Output the [X, Y] coordinate of the center of the cell containing the given text.  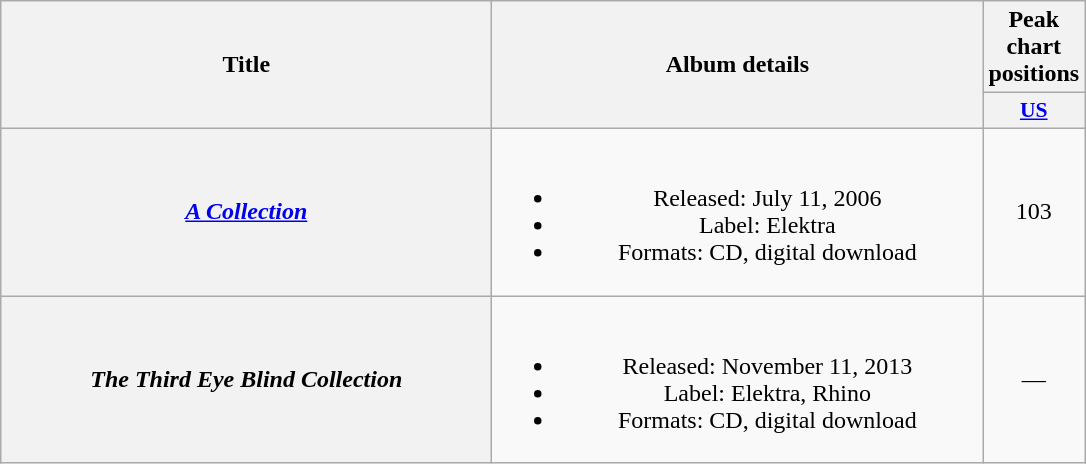
Released: November 11, 2013Label: Elektra, RhinoFormats: CD, digital download [738, 380]
— [1034, 380]
A Collection [246, 212]
Released: July 11, 2006Label: ElektraFormats: CD, digital download [738, 212]
Album details [738, 65]
Title [246, 65]
Peakchartpositions [1034, 47]
The Third Eye Blind Collection [246, 380]
103 [1034, 212]
US [1034, 111]
